From the cell containing the given text, extract its center point as [X, Y] coordinate. 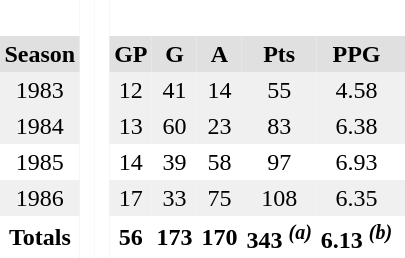
6.13 (b) [356, 237]
Season [40, 54]
1986 [40, 198]
83 [279, 126]
41 [174, 90]
GP [131, 54]
343 (a) [279, 237]
1985 [40, 162]
G [174, 54]
4.58 [356, 90]
13 [131, 126]
PPG [356, 54]
Totals [40, 237]
23 [220, 126]
6.35 [356, 198]
60 [174, 126]
55 [279, 90]
97 [279, 162]
75 [220, 198]
6.38 [356, 126]
1984 [40, 126]
12 [131, 90]
39 [174, 162]
Pts [279, 54]
33 [174, 198]
170 [220, 237]
1983 [40, 90]
6.93 [356, 162]
173 [174, 237]
58 [220, 162]
A [220, 54]
108 [279, 198]
17 [131, 198]
56 [131, 237]
